For the text-containing cell, return its midpoint in (x, y) coordinate format. 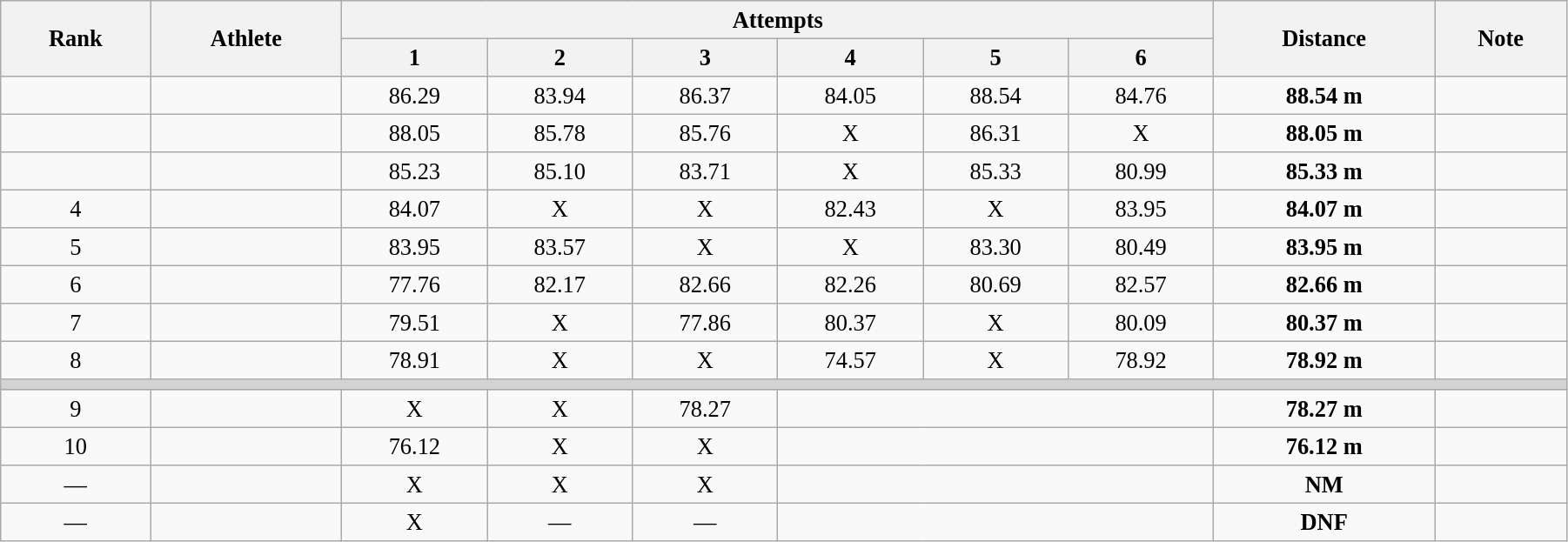
78.27 (705, 409)
85.33 (995, 171)
78.92 m (1324, 360)
80.37 (851, 323)
Note (1501, 38)
Athlete (246, 38)
NM (1324, 485)
80.69 (995, 284)
83.71 (705, 171)
85.23 (414, 171)
3 (705, 57)
9 (76, 409)
78.92 (1142, 360)
7 (76, 323)
85.76 (705, 133)
83.95 m (1324, 247)
82.17 (560, 284)
85.33 m (1324, 171)
84.07 m (1324, 209)
86.37 (705, 95)
80.99 (1142, 171)
78.91 (414, 360)
78.27 m (1324, 409)
8 (76, 360)
82.66 (705, 284)
82.26 (851, 284)
88.54 m (1324, 95)
77.86 (705, 323)
77.76 (414, 284)
79.51 (414, 323)
84.76 (1142, 95)
86.29 (414, 95)
82.57 (1142, 284)
Rank (76, 38)
82.43 (851, 209)
85.78 (560, 133)
88.54 (995, 95)
80.49 (1142, 247)
83.57 (560, 247)
84.07 (414, 209)
83.30 (995, 247)
74.57 (851, 360)
80.09 (1142, 323)
10 (76, 446)
86.31 (995, 133)
76.12 m (1324, 446)
83.94 (560, 95)
80.37 m (1324, 323)
88.05 m (1324, 133)
76.12 (414, 446)
DNF (1324, 522)
88.05 (414, 133)
Distance (1324, 38)
2 (560, 57)
Attempts (778, 19)
82.66 m (1324, 284)
85.10 (560, 171)
84.05 (851, 95)
1 (414, 57)
